Determine the (X, Y) coordinate at the center of the cell enclosing the given text.  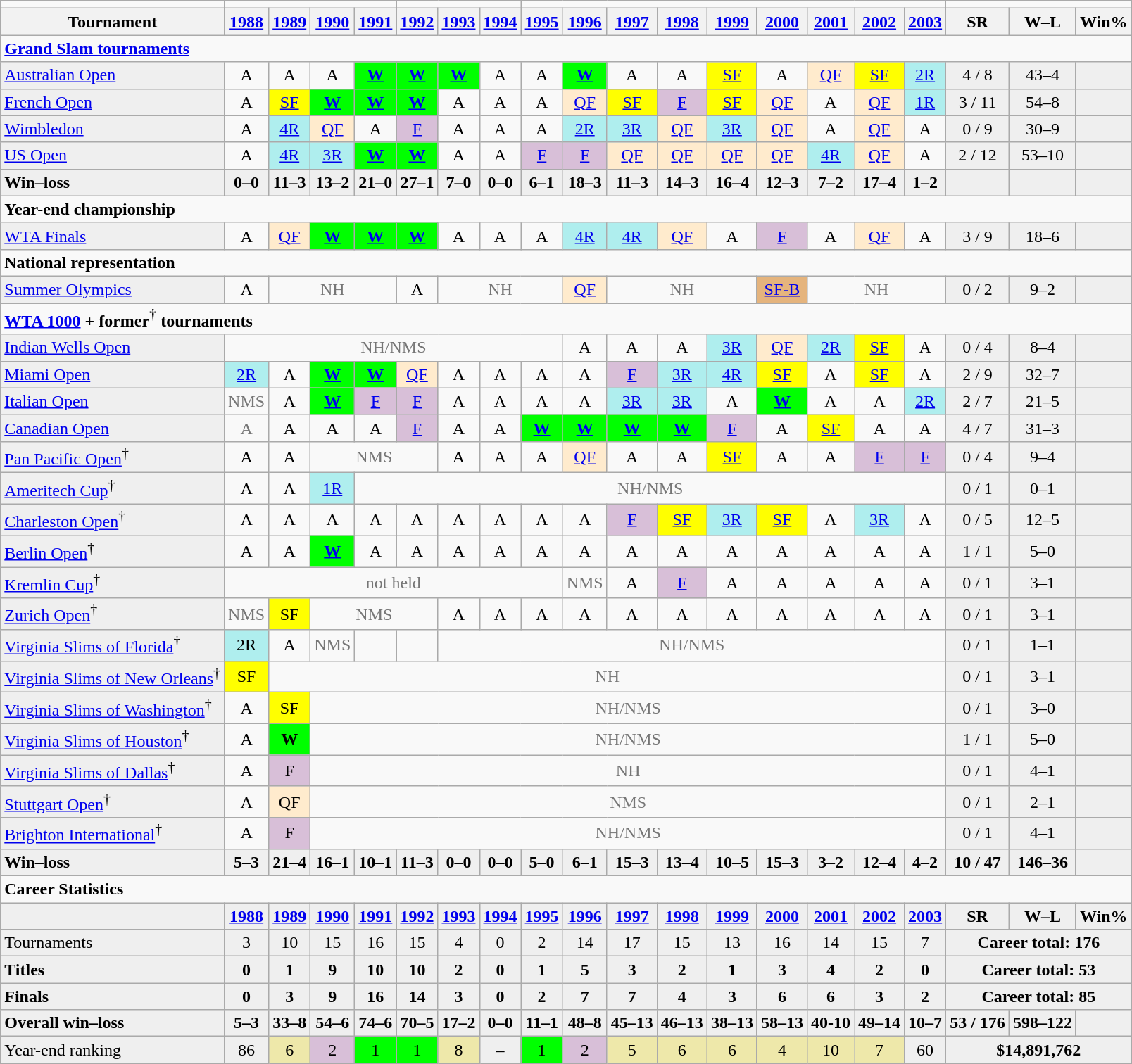
14–3 (681, 182)
Ameritech Cup† (113, 488)
54–8 (1042, 102)
12–3 (781, 182)
45–13 (632, 1023)
49–14 (880, 1023)
21–0 (376, 182)
Titles (113, 970)
$14,891,762 (1039, 1050)
2 / 7 (978, 401)
Pan Pacific Open† (113, 457)
10–5 (732, 863)
Year-end ranking (113, 1050)
Career total: 85 (1039, 996)
16–4 (732, 182)
0 / 2 (978, 289)
70–5 (417, 1023)
2 / 9 (978, 374)
13–2 (332, 182)
Kremlin Cup† (113, 583)
4–2 (925, 863)
1–2 (925, 182)
Year-end championship (566, 209)
2 / 12 (978, 156)
3–0 (1042, 708)
3 / 9 (978, 236)
21–5 (1042, 401)
Tournament (113, 22)
11–1 (542, 1023)
9–4 (1042, 457)
13–4 (681, 863)
Canadian Open (113, 428)
0 / 9 (978, 129)
Australian Open (113, 75)
4 / 7 (978, 428)
53–10 (1042, 156)
Charleston Open† (113, 519)
43–4 (1042, 75)
– (500, 1050)
3 / 11 (978, 102)
Tournaments (113, 943)
53 / 176 (978, 1023)
10–1 (376, 863)
4 / 8 (978, 75)
38–13 (732, 1023)
18–6 (1042, 236)
9–2 (1042, 289)
21–4 (290, 863)
10 / 47 (978, 863)
Virginia Slims of Houston† (113, 739)
WTA 1000 + former† tournaments (566, 318)
8–4 (1042, 348)
12–5 (1042, 519)
60 (925, 1050)
40-10 (831, 1023)
17–2 (459, 1023)
Virginia Slims of Washington† (113, 708)
Stuttgart Open† (113, 802)
Career total: 53 (1039, 970)
Finals (113, 996)
598–122 (1042, 1023)
146–36 (1042, 863)
Overall win–loss (113, 1023)
12–4 (880, 863)
86 (246, 1050)
Indian Wells Open (113, 348)
27–1 (417, 182)
58–13 (781, 1023)
Miami Open (113, 374)
54–6 (332, 1023)
8 (459, 1050)
Grand Slam tournaments (566, 49)
Career Statistics (566, 889)
not held (394, 583)
7–0 (459, 182)
WTA Finals (113, 236)
3–2 (831, 863)
SF-B (781, 289)
18–3 (584, 182)
33–8 (290, 1023)
Virginia Slims of New Orleans† (113, 677)
Italian Open (113, 401)
13 (732, 943)
74–6 (376, 1023)
16–1 (332, 863)
2–1 (1042, 802)
17–4 (880, 182)
32–7 (1042, 374)
Wimbledon (113, 129)
Zurich Open† (113, 614)
Summer Olympics (113, 289)
31–3 (1042, 428)
46–13 (681, 1023)
10–7 (925, 1023)
Berlin Open† (113, 552)
Brighton International† (113, 833)
17 (632, 943)
Virginia Slims of Florida† (113, 646)
0 / 5 (978, 519)
Career total: 176 (1039, 943)
National representation (566, 262)
30–9 (1042, 129)
7–2 (831, 182)
Virginia Slims of Dallas† (113, 771)
48–8 (584, 1023)
US Open (113, 156)
1–1 (1042, 646)
French Open (113, 102)
0–1 (1042, 488)
